For the text-containing cell, return its midpoint in [x, y] coordinate format. 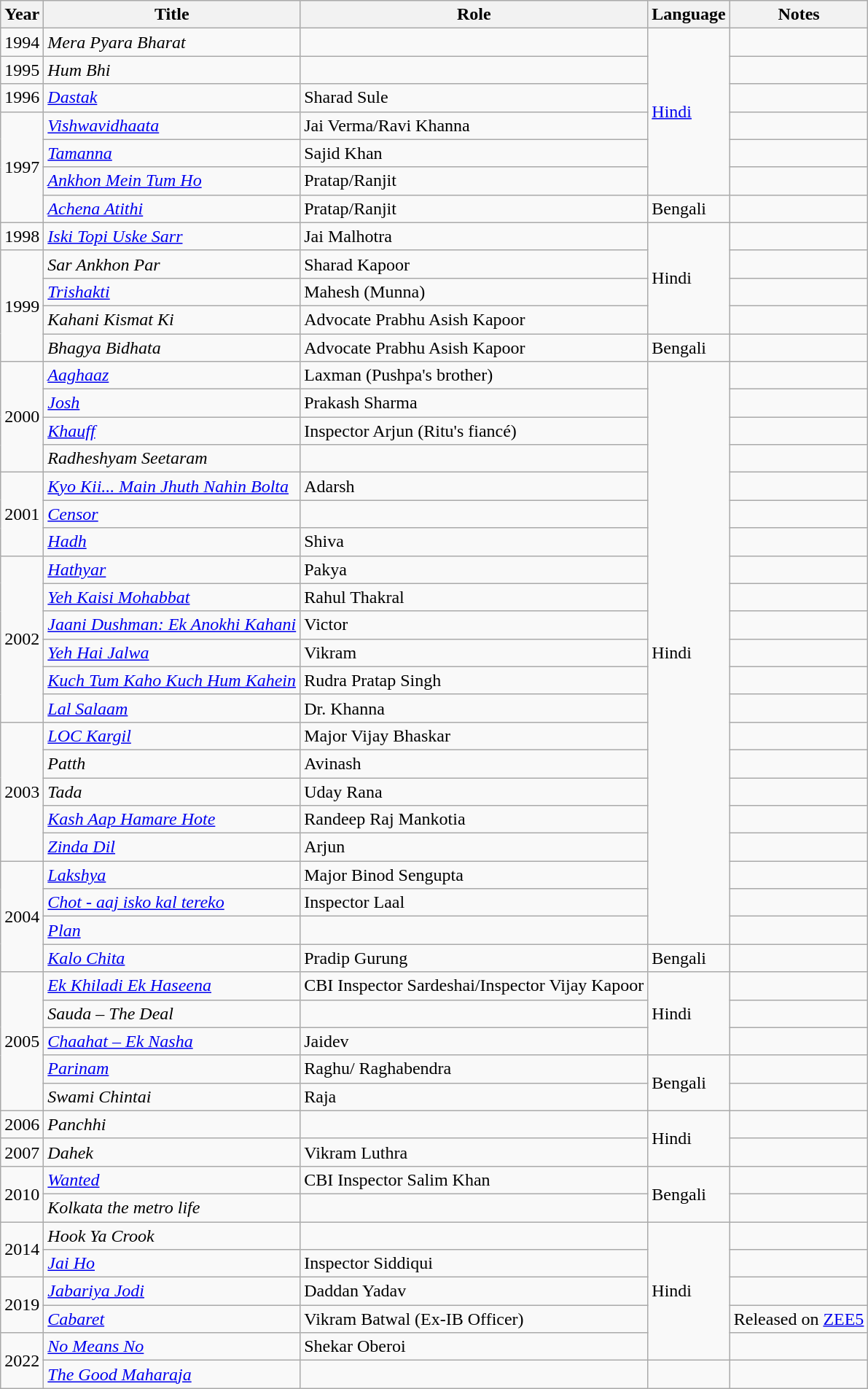
Chaahat – Ek Nasha [172, 1041]
1994 [22, 42]
Released on ZEE5 [799, 1319]
Vikram Batwal (Ex-IB Officer) [474, 1319]
Censor [172, 514]
Raja [474, 1097]
Jaidev [474, 1041]
Randeep Raj Mankotia [474, 820]
Tamanna [172, 153]
Year [22, 15]
Vikram Luthra [474, 1152]
Dr. Khanna [474, 708]
Jaani Dushman: Ek Anokhi Kahani [172, 625]
2019 [22, 1305]
Radheshyam Seetaram [172, 459]
Sauda – The Deal [172, 1013]
Ankhon Mein Tum Ho [172, 181]
2005 [22, 1041]
Ek Khiladi Ek Haseena [172, 986]
Bhagya Bidhata [172, 348]
No Means No [172, 1347]
Daddan Yadav [474, 1291]
Vishwavidhaata [172, 125]
Hook Ya Crook [172, 1236]
Achena Atithi [172, 209]
Iski Topi Uske Sarr [172, 236]
Lal Salaam [172, 708]
2006 [22, 1124]
Sharad Sule [474, 98]
Shiva [474, 542]
Mera Pyara Bharat [172, 42]
Hathyar [172, 569]
Avinash [474, 763]
1999 [22, 306]
Major Binod Sengupta [474, 875]
Adarsh [474, 486]
Yeh Hai Jalwa [172, 653]
Arjun [474, 847]
Kolkata the metro life [172, 1207]
2014 [22, 1250]
Trishakti [172, 292]
Notes [799, 15]
Hadh [172, 542]
Prakash Sharma [474, 403]
2007 [22, 1152]
Kuch Tum Kaho Kuch Hum Kahein [172, 680]
Josh [172, 403]
Uday Rana [474, 791]
Inspector Arjun (Ritu's fiancé) [474, 431]
Rahul Thakral [474, 597]
Lakshya [172, 875]
Pradip Gurung [474, 958]
Inspector Siddiqui [474, 1264]
Chot - aaj isko kal tereko [172, 903]
2004 [22, 917]
Plan [172, 930]
The Good Maharaja [172, 1374]
Kalo Chita [172, 958]
Tada [172, 791]
Parinam [172, 1069]
2001 [22, 514]
Major Vijay Bhaskar [474, 736]
Hum Bhi [172, 70]
Kash Aap Hamare Hote [172, 820]
2003 [22, 791]
Wanted [172, 1180]
Jai Verma/Ravi Khanna [474, 125]
Dahek [172, 1152]
1995 [22, 70]
2000 [22, 417]
Victor [474, 625]
CBI Inspector Sardeshai/Inspector Vijay Kapoor [474, 986]
Jai Ho [172, 1264]
2010 [22, 1194]
Raghu/ Raghabendra [474, 1069]
1997 [22, 167]
Sajid Khan [474, 153]
Laxman (Pushpa's brother) [474, 376]
Cabaret [172, 1319]
Dastak [172, 98]
Aaghaaz [172, 376]
Shekar Oberoi [474, 1347]
Inspector Laal [474, 903]
Kyo Kii... Main Jhuth Nahin Bolta [172, 486]
Mahesh (Munna) [474, 292]
Jai Malhotra [474, 236]
Role [474, 15]
Sharad Kapoor [474, 264]
Zinda Dil [172, 847]
Jabariya Jodi [172, 1291]
Vikram [474, 653]
LOC Kargil [172, 736]
Kahani Kismat Ki [172, 319]
Swami Chintai [172, 1097]
Rudra Pratap Singh [474, 680]
2002 [22, 639]
Panchhi [172, 1124]
Patth [172, 763]
Pakya [474, 569]
Khauff [172, 431]
Title [172, 15]
Yeh Kaisi Mohabbat [172, 597]
2022 [22, 1361]
1998 [22, 236]
Language [689, 15]
Sar Ankhon Par [172, 264]
CBI Inspector Salim Khan [474, 1180]
1996 [22, 98]
